Determine the [X, Y] coordinate at the center of the cell enclosing the given text.  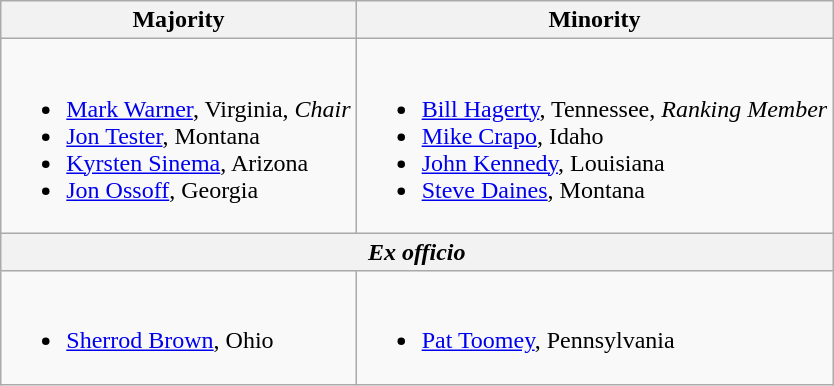
Ex officio [417, 252]
Sherrod Brown, Ohio [178, 328]
Mark Warner, Virginia, ChairJon Tester, MontanaKyrsten Sinema, ArizonaJon Ossoff, Georgia [178, 136]
Bill Hagerty, Tennessee, Ranking MemberMike Crapo, IdahoJohn Kennedy, LouisianaSteve Daines, Montana [594, 136]
Majority [178, 20]
Minority [594, 20]
Pat Toomey, Pennsylvania [594, 328]
